Provide the [x, y] coordinate of the cell's center where the given text is located.  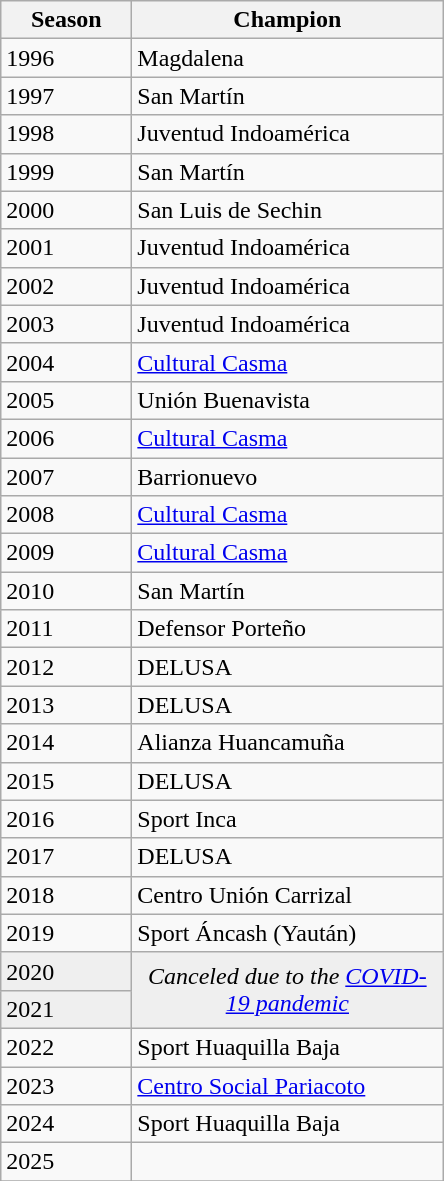
2006 [66, 438]
2002 [66, 286]
2014 [66, 743]
2017 [66, 857]
2025 [66, 1162]
2010 [66, 591]
2016 [66, 819]
2008 [66, 515]
Sport Inca [288, 819]
Unión Buenavista [288, 400]
2005 [66, 400]
Barrionuevo [288, 477]
2000 [66, 210]
2020 [66, 971]
2009 [66, 553]
2001 [66, 248]
2023 [66, 1085]
2022 [66, 1047]
Centro Social Pariacoto [288, 1085]
San Luis de Sechin [288, 210]
Season [66, 20]
2018 [66, 895]
Centro Unión Carrizal [288, 895]
1998 [66, 134]
Defensor Porteño [288, 629]
2007 [66, 477]
2013 [66, 705]
1999 [66, 172]
2021 [66, 1009]
2019 [66, 933]
2003 [66, 324]
1996 [66, 58]
Canceled due to the COVID-19 pandemic [288, 990]
Champion [288, 20]
2012 [66, 667]
Sport Áncash (Yaután) [288, 933]
1997 [66, 96]
2024 [66, 1124]
2011 [66, 629]
2015 [66, 781]
Alianza Huancamuña [288, 743]
2004 [66, 362]
Magdalena [288, 58]
